Return the [X, Y] coordinate for the center point of the cell that contains the specified text.  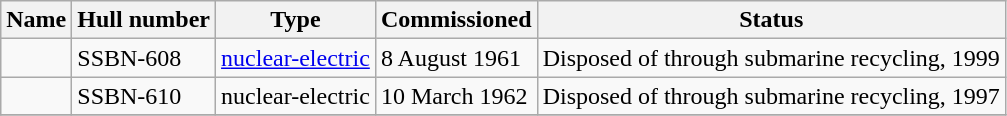
Commissioned [456, 20]
Name [36, 20]
Disposed of through submarine recycling, 1999 [771, 58]
Type [296, 20]
Status [771, 20]
SSBN-608 [144, 58]
SSBN-610 [144, 96]
Hull number [144, 20]
10 March 1962 [456, 96]
8 August 1961 [456, 58]
Disposed of through submarine recycling, 1997 [771, 96]
